Pinpoint the cell where the given text exists, returning its (X, Y) midpoint coordinate. 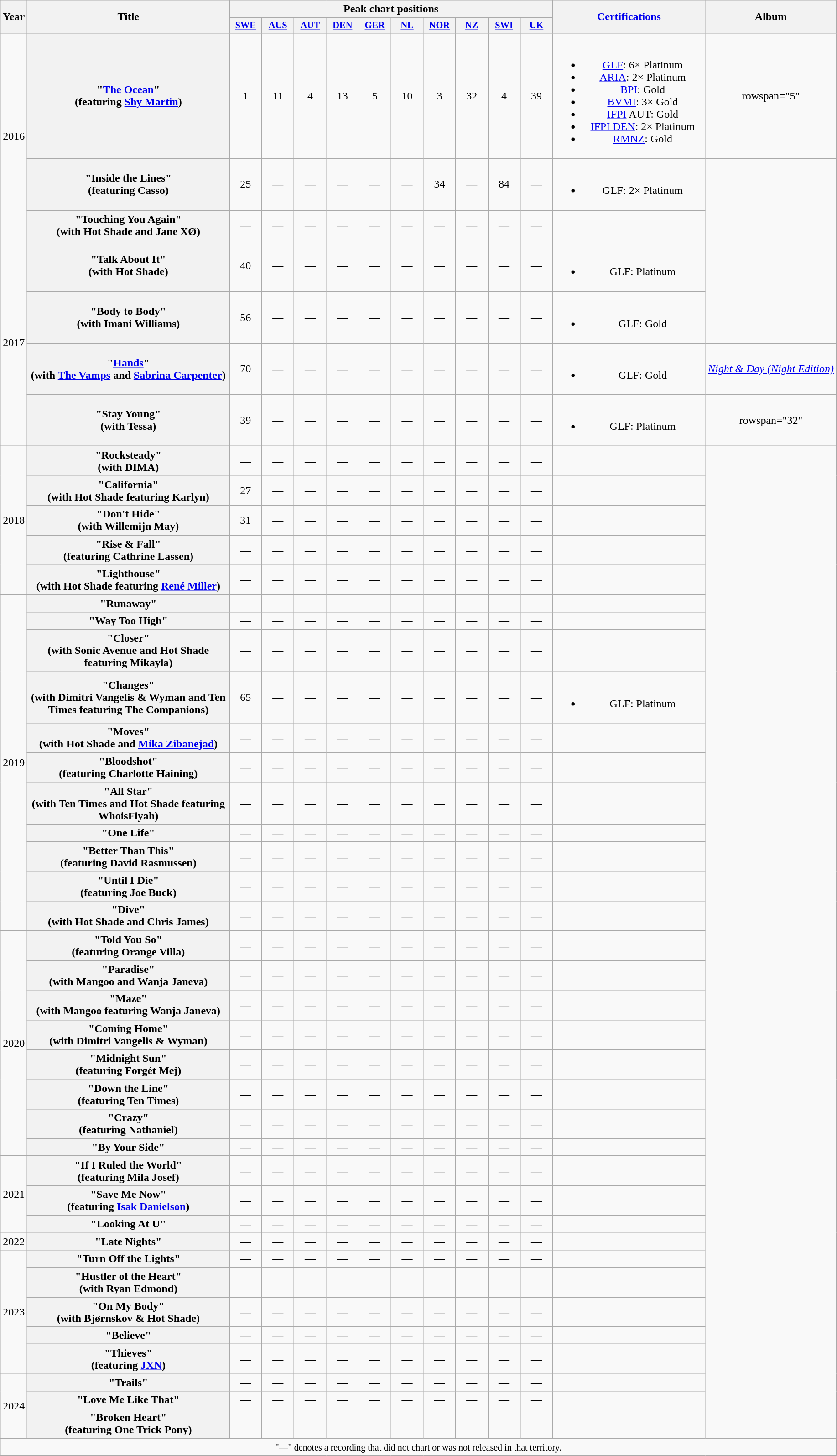
34 (440, 184)
"Talk About It"(with Hot Shade) (129, 266)
UK (536, 26)
"Until I Die"(featuring Joe Buck) (129, 886)
GLF: 2× Platinum (629, 184)
Album (771, 17)
"One Life" (129, 833)
27 (245, 491)
"Coming Home" (with Dimitri Vangelis & Wyman) (129, 1035)
Year (14, 17)
rowspan="32" (771, 421)
"Down the Line"(featuring Ten Times) (129, 1094)
10 (407, 96)
Certifications (629, 17)
13 (342, 96)
Peak chart positions (391, 9)
NL (407, 26)
rowspan="5" (771, 96)
"Crazy" (featuring Nathaniel) (129, 1123)
NOR (440, 26)
"Touching You Again"(with Hot Shade and Jane XØ) (129, 225)
"Bloodshot" (featuring Charlotte Haining) (129, 767)
"By Your Side" (129, 1147)
70 (245, 369)
2023 (14, 1312)
"Lighthouse" (with Hot Shade featuring René Miller) (129, 579)
31 (245, 520)
"All Star" (with Ten Times and Hot Shade featuring WhoisFiyah) (129, 804)
"Body to Body"(with Imani Williams) (129, 318)
"Believe" (129, 1336)
SWE (245, 26)
AUS (278, 26)
GLF: 6× PlatinumARIA: 2× PlatinumBPI: GoldBVMI: 3× GoldIFPI AUT: GoldIFPI DEN: 2× PlatinumRMNZ: Gold (629, 96)
"If I Ruled the World"(featuring Mila Josef) (129, 1171)
"Trails" (129, 1383)
"Closer" (with Sonic Avenue and Hot Shade featuring Mikayla) (129, 650)
"—" denotes a recording that did not chart or was not released in that territory. (419, 1447)
"The Ocean"(featuring Shy Martin) (129, 96)
"Dive"(with Hot Shade and Chris James) (129, 916)
32 (472, 96)
84 (504, 184)
NZ (472, 26)
"Broken Heart"(featuring One Trick Pony) (129, 1424)
5 (375, 96)
"Stay Young"(with Tessa) (129, 421)
GER (375, 26)
2018 (14, 520)
"On My Body"(with Bjørnskov & Hot Shade) (129, 1312)
"Love Me Like That" (129, 1400)
SWI (504, 26)
"Rocksteady"(with DIMA) (129, 461)
"Save Me Now"(featuring Isak Danielson) (129, 1200)
"Maze" (with Mangoo featuring Wanja Janeva) (129, 1005)
25 (245, 184)
"Hands" (with The Vamps and Sabrina Carpenter) (129, 369)
2020 (14, 1044)
Night & Day (Night Edition) (771, 369)
"Don't Hide" (with Willemijn May) (129, 520)
1 (245, 96)
AUT (310, 26)
"Late Nights" (129, 1242)
"Midnight Sun"(featuring Forgét Mej) (129, 1064)
"Told You So"(featuring Orange Villa) (129, 945)
"Way Too High" (129, 621)
"Runaway" (129, 603)
2016 (14, 136)
2019 (14, 763)
"Moves"(with Hot Shade and Mika Zibanejad) (129, 737)
"Turn Off the Lights" (129, 1259)
"Looking At U" (129, 1224)
"Paradise"(with Mangoo and Wanja Janeva) (129, 976)
56 (245, 318)
"Hustler of the Heart"(with Ryan Edmond) (129, 1282)
"Changes" (with Dimitri Vangelis & Wyman and Ten Times featuring The Companions) (129, 697)
Title (129, 17)
"Rise & Fall" (featuring Cathrine Lassen) (129, 550)
11 (278, 96)
"Better Than This"(featuring David Rasmussen) (129, 857)
2021 (14, 1194)
2022 (14, 1242)
65 (245, 697)
"Thieves"(featuring JXN) (129, 1359)
3 (440, 96)
2017 (14, 343)
"Inside the Lines"(featuring Casso) (129, 184)
2024 (14, 1406)
40 (245, 266)
"California"(with Hot Shade featuring Karlyn) (129, 491)
DEN (342, 26)
